Scan for the cell matching the given text and deliver its (X, Y) coordinate at center. 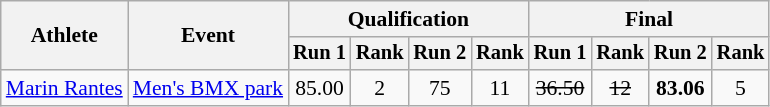
Men's BMX park (208, 88)
36.50 (560, 88)
12 (620, 88)
Final (650, 19)
75 (440, 88)
Qualification (408, 19)
Athlete (64, 36)
2 (380, 88)
5 (741, 88)
Event (208, 36)
85.00 (320, 88)
11 (500, 88)
83.06 (680, 88)
Marin Rantes (64, 88)
